Extract the (X, Y) coordinate from the center of the cell holding the provided text.  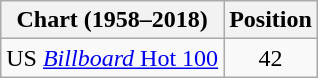
42 (271, 58)
Chart (1958–2018) (112, 20)
US Billboard Hot 100 (112, 58)
Position (271, 20)
